Capture the cell that displays the provided text and extract its (x, y) central coordinate. 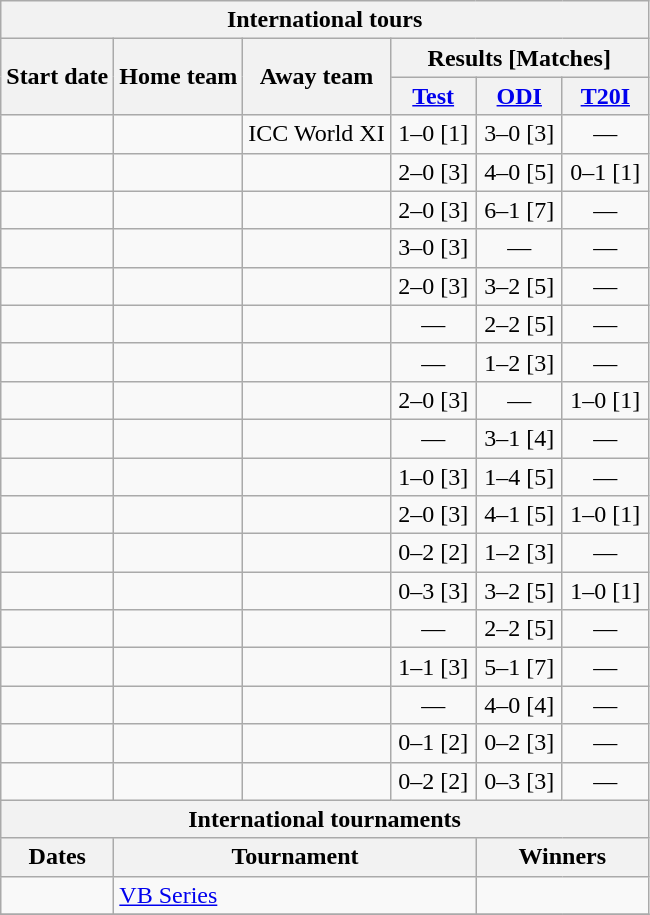
1–0 [3] (433, 477)
4–1 [5] (519, 515)
0–2 [3] (519, 743)
International tours (325, 20)
T20I (605, 96)
International tournaments (325, 819)
Winners (562, 857)
Home team (178, 77)
Away team (316, 77)
Test (433, 96)
1–4 [5] (519, 477)
Start date (58, 77)
3–1 [4] (519, 438)
ICC World XI (316, 134)
0–1 [2] (433, 743)
1–1 [3] (433, 667)
VB Series (295, 895)
Tournament (295, 857)
Results [Matches] (519, 58)
4–0 [5] (519, 172)
4–0 [4] (519, 705)
5–1 [7] (519, 667)
6–1 [7] (519, 210)
ODI (519, 96)
Dates (58, 857)
0–1 [1] (605, 172)
